Pinpoint the cell where the given text exists, returning its (x, y) midpoint coordinate. 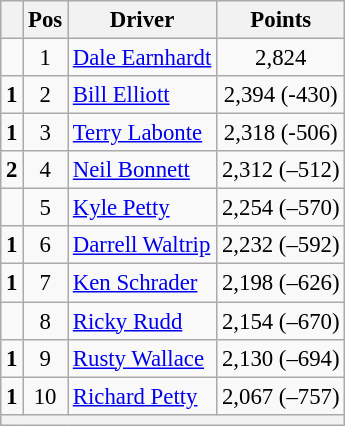
2,312 (–512) (281, 170)
7 (46, 283)
Darrell Waltrip (142, 245)
10 (46, 396)
2,318 (-506) (281, 133)
6 (46, 245)
2,232 (–592) (281, 245)
2,154 (–670) (281, 321)
4 (46, 170)
2,067 (–757) (281, 396)
Ricky Rudd (142, 321)
2,824 (281, 58)
Bill Elliott (142, 95)
Rusty Wallace (142, 358)
Driver (142, 20)
2,130 (–694) (281, 358)
Terry Labonte (142, 133)
2,394 (-430) (281, 95)
Pos (46, 20)
Ken Schrader (142, 283)
5 (46, 208)
8 (46, 321)
2,254 (–570) (281, 208)
Dale Earnhardt (142, 58)
9 (46, 358)
Richard Petty (142, 396)
Kyle Petty (142, 208)
2,198 (–626) (281, 283)
Neil Bonnett (142, 170)
Points (281, 20)
3 (46, 133)
